Provide the [x, y] coordinate of the cell's center where the given text is located.  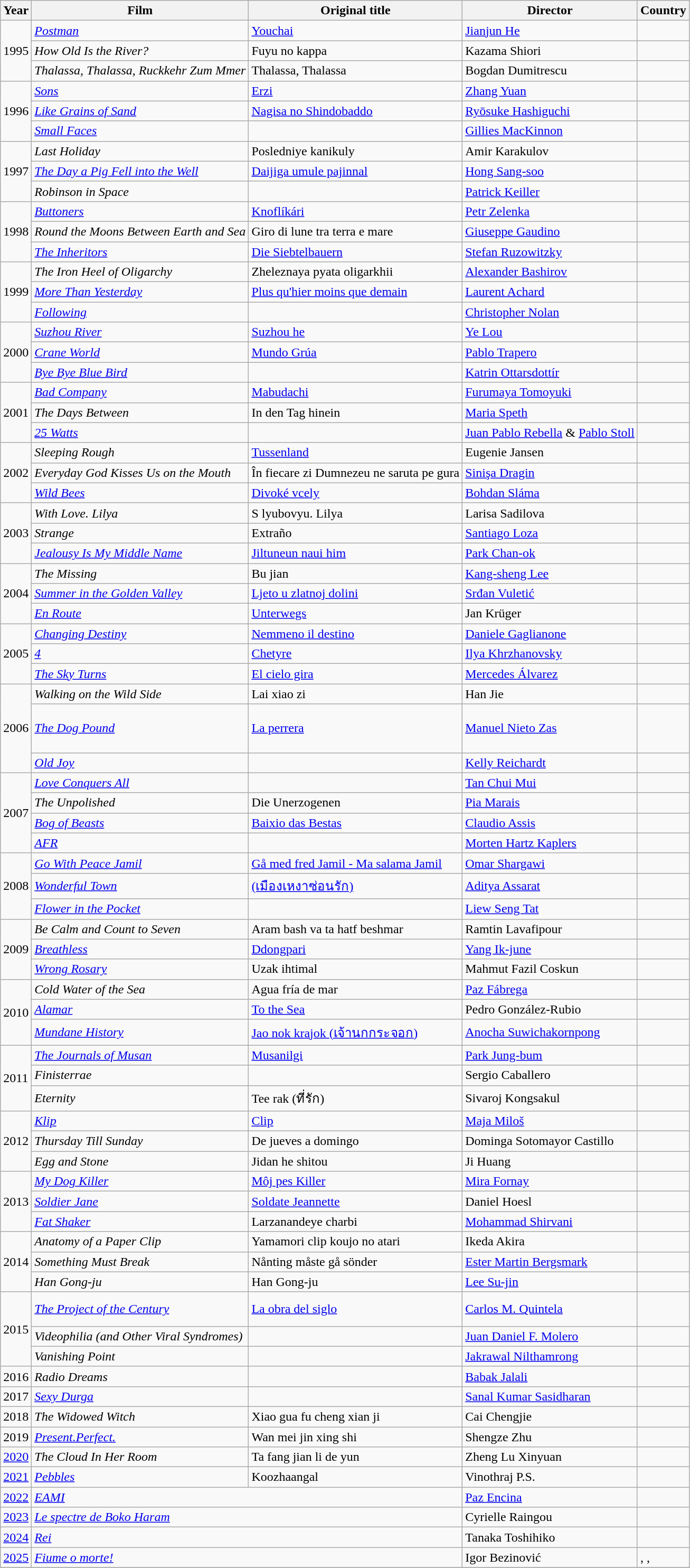
Country [663, 11]
Jianjun He [550, 31]
The Cloud In Her Room [140, 1457]
1996 [16, 111]
Radio Dreams [140, 1376]
Ilya Khrzhanovsky [550, 654]
Jao nok krajok (เจ้านกกระจอก) [356, 1032]
Year [16, 11]
Mercedes Álvarez [550, 674]
2025 [16, 1557]
Jidan he shitou [356, 1161]
2024 [16, 1537]
Thursday Till Sunday [140, 1141]
Bogdan Dumitrescu [550, 71]
Liew Seng Tat [550, 909]
The Unpolished [140, 803]
Xiao gua fu cheng xian ji [356, 1416]
Yamamori clip koujo no atari [356, 1242]
Go With Peace Jamil [140, 863]
Fiume o morte! [247, 1557]
Original title [356, 11]
1999 [16, 292]
2010 [16, 1012]
Han Jie [550, 694]
Alamar [140, 1009]
Jakrawal Nilthamrong [550, 1356]
Buttoners [140, 211]
Carlos M. Quintela [550, 1309]
Gillies MacKinnon [550, 131]
Wan mei jin xing shi [356, 1437]
Clip [356, 1121]
The Day a Pig Fell into the Well [140, 171]
Alexander Bashirov [550, 272]
2003 [16, 533]
2012 [16, 1141]
Chetyre [356, 654]
Suzhou River [140, 332]
The Dog Pound [140, 728]
25 Watts [140, 433]
Giuseppe Gaudino [550, 231]
Kelly Reichardt [550, 763]
2021 [16, 1477]
Bad Company [140, 392]
Santiago Loza [550, 533]
Mabudachi [356, 392]
Like Grains of Sand [140, 111]
The Iron Heel of Oligarchy [140, 272]
Tan Chui Mui [550, 783]
Tanaka Toshihiko [550, 1537]
Baixio das Bestas [356, 823]
Agua fría de mar [356, 989]
Walking on the Wild Side [140, 694]
Eugenie Jansen [550, 453]
Kazama Shiori [550, 51]
Divoké vcely [356, 493]
Mundane History [140, 1032]
Something Must Break [140, 1262]
Musanilgi [356, 1055]
The Journals of Musan [140, 1055]
Vanishing Point [140, 1356]
Thalassa, Thalassa, Ruckkehr Zum Mmer [140, 71]
AFR [140, 843]
Omar Shargawi [550, 863]
Morten Hartz Kaplers [550, 843]
2022 [16, 1497]
2008 [16, 886]
Following [140, 312]
2018 [16, 1416]
Srđan Vuletić [550, 594]
Laurent Achard [550, 292]
, , [663, 1557]
La perrera [356, 728]
Paz Fábrega [550, 989]
Eternity [140, 1098]
Daijiga umule pajinnal [356, 171]
In den Tag hinein [356, 412]
Daniel Hoesl [550, 1201]
To the Sea [356, 1009]
EAMI [247, 1497]
Ikeda Akira [550, 1242]
Manuel Nieto Zas [550, 728]
Unterwegs [356, 614]
Tussenland [356, 453]
Everyday God Kisses Us on the Mouth [140, 473]
Suzhou he [356, 332]
(เมืองเหงาซ่อนรัก) [356, 886]
Fuyu no kappa [356, 51]
Mundo Grúa [356, 352]
Cyrielle Raingou [550, 1517]
Pedro González-Rubio [550, 1009]
Bye Bye Blue Bird [140, 372]
Hong Sang-soo [550, 171]
Zheleznaya pyata oligarkhii [356, 272]
2016 [16, 1376]
Amir Karakulov [550, 151]
Last Holiday [140, 151]
2001 [16, 412]
Shengze Zhu [550, 1437]
Nagisa no Shindobaddo [356, 111]
2004 [16, 593]
The Widowed Witch [140, 1416]
Postman [140, 31]
Patrick Keiller [550, 191]
Mohammad Shirvani [550, 1222]
Breathless [140, 949]
Furumaya Tomoyuki [550, 392]
Maria Speth [550, 412]
Maja Miloš [550, 1121]
De jueves a domingo [356, 1141]
Bog of Beasts [140, 823]
Old Joy [140, 763]
Fat Shaker [140, 1222]
Soldate Jeannette [356, 1201]
Posledniye kanikuly [356, 151]
2006 [16, 728]
Wild Bees [140, 493]
Koozhaangal [356, 1477]
2013 [16, 1201]
Ramtin Lavafipour [550, 929]
El cielo gira [356, 674]
Yang Ik-june [550, 949]
Love Conquers All [140, 783]
Zheng Lu Xinyuan [550, 1457]
Klip [140, 1121]
Sanal Kumar Sasidharan [550, 1396]
Egg and Stone [140, 1161]
Wonderful Town [140, 886]
Pebbles [140, 1477]
În fiecare zi Dumnezeu ne saruta pe gura [356, 473]
Ddongpari [356, 949]
Le spectre de Boko Haram [247, 1517]
The Days Between [140, 412]
Cold Water of the Sea [140, 989]
Summer in the Golden Valley [140, 594]
Die Siebtelbauern [356, 252]
Dominga Sotomayor Castillo [550, 1141]
Mira Fornay [550, 1181]
Sons [140, 91]
Mahmut Fazil Coskun [550, 969]
Igor Bezinović [550, 1557]
Aram bash va ta hatf beshmar [356, 929]
Videophilia (and Other Viral Syndromes) [140, 1336]
Ji Huang [550, 1161]
Flower in the Pocket [140, 909]
Erzi [356, 91]
Present.Perfect. [140, 1437]
Ryōsuke Hashiguchi [550, 111]
Stefan Ruzowitzky [550, 252]
S lyubovyu. Lilya [356, 513]
Jiltuneun naui him [356, 553]
2023 [16, 1517]
Cai Chengjie [550, 1416]
Anocha Suwichakornpong [550, 1032]
Zhang Yuan [550, 91]
Crane World [140, 352]
How Old Is the River? [140, 51]
Ester Martin Bergsmark [550, 1262]
Park Chan-ok [550, 553]
La obra del siglo [356, 1309]
Sexy Durga [140, 1396]
2002 [16, 473]
Kang-sheng Lee [550, 573]
Babak Jalali [550, 1376]
Film [140, 11]
The Sky Turns [140, 674]
1998 [16, 231]
Be Calm and Count to Seven [140, 929]
Park Jung-bum [550, 1055]
Changing Destiny [140, 634]
Die Unerzogenen [356, 803]
Pia Marais [550, 803]
Small Faces [140, 131]
Juan Daniel F. Molero [550, 1336]
Bohdan Sláma [550, 493]
Sivaroj Kongsakul [550, 1098]
2007 [16, 813]
Bu jian [356, 573]
Larzanandeye charbi [356, 1222]
Nemmeno il destino [356, 634]
Katrin Ottarsdottír [550, 372]
Knoflíkári [356, 211]
2000 [16, 352]
Ye Lou [550, 332]
Aditya Assarat [550, 886]
2014 [16, 1262]
Nånting måste gå sönder [356, 1262]
En Route [140, 614]
Lee Su-jin [550, 1282]
Pablo Trapero [550, 352]
Claudio Assis [550, 823]
Vinothraj P.S. [550, 1477]
1997 [16, 171]
Youchai [356, 31]
2020 [16, 1457]
2005 [16, 654]
Uzak ihtimal [356, 969]
Extraño [356, 533]
Daniele Gaglianone [550, 634]
Sinişa Dragin [550, 473]
Larisa Sadilova [550, 513]
2017 [16, 1396]
Strange [140, 533]
Thalassa, Thalassa [356, 71]
2015 [16, 1329]
Sleeping Rough [140, 453]
Giro di lune tra terra e mare [356, 231]
2019 [16, 1437]
Wrong Rosary [140, 969]
Jealousy Is My Middle Name [140, 553]
Petr Zelenka [550, 211]
With Love. Lilya [140, 513]
Round the Moons Between Earth and Sea [140, 231]
Plus qu'hier moins que demain [356, 292]
More Than Yesterday [140, 292]
Jan Krüger [550, 614]
The Project of the Century [140, 1309]
2011 [16, 1078]
Soldier Jane [140, 1201]
The Inheritors [140, 252]
Director [550, 11]
Sergio Caballero [550, 1075]
The Missing [140, 573]
1995 [16, 51]
Gå med fred Jamil - Ma salama Jamil [356, 863]
Robinson in Space [140, 191]
2009 [16, 949]
Ljeto u zlatnoj dolini [356, 594]
Paz Encina [550, 1497]
Juan Pablo Rebella & Pablo Stoll [550, 433]
Môj pes Killer [356, 1181]
Anatomy of a Paper Clip [140, 1242]
My Dog Killer [140, 1181]
Finisterrae [140, 1075]
Tee rak (ที่รัก) [356, 1098]
Ta fang jian li de yun [356, 1457]
Lai xiao zi [356, 694]
Rei [247, 1537]
Christopher Nolan [550, 312]
4 [140, 654]
